Find where the given text appears and provide that cell's center as (x, y) coordinate. 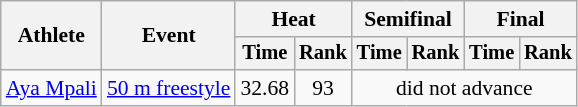
Final (520, 19)
93 (323, 88)
Semifinal (408, 19)
did not advance (464, 88)
Aya Mpali (52, 88)
32.68 (264, 88)
Event (169, 36)
Heat (293, 19)
50 m freestyle (169, 88)
Athlete (52, 36)
